Search for the cell housing the specified text and yield its (x, y) center coordinate. 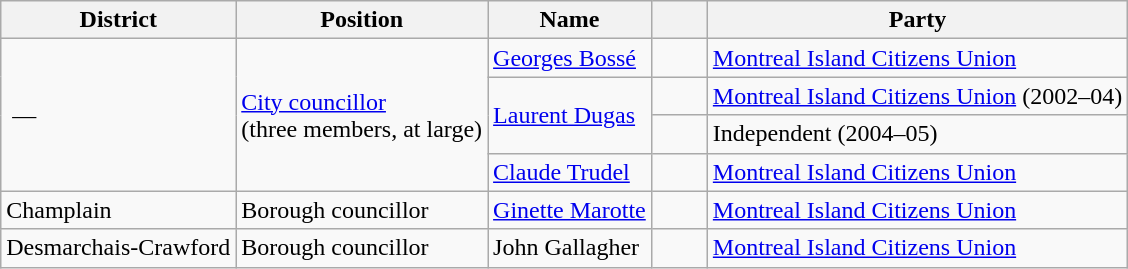
Laurent Dugas (570, 115)
Ginette Marotte (570, 210)
Montreal Island Citizens Union (2002–04) (917, 96)
Name (570, 20)
City councillor(three members, at large) (362, 115)
Champlain (118, 210)
Claude Trudel (570, 172)
John Gallagher (570, 248)
Georges Bossé (570, 58)
— (118, 115)
Position (362, 20)
Party (917, 20)
District (118, 20)
Independent (2004–05) (917, 134)
Desmarchais-Crawford (118, 248)
